Determine the (x, y) coordinate at the center of the cell enclosing the given text.  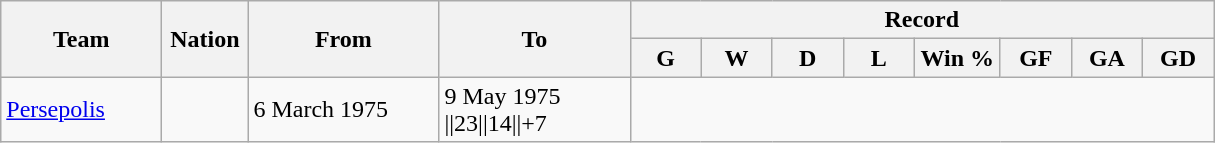
GF (1036, 58)
From (344, 39)
D (808, 58)
W (736, 58)
GA (1106, 58)
GD (1178, 58)
Persepolis (82, 110)
6 March 1975 (344, 110)
Nation (205, 39)
Record (922, 20)
9 May 1975||23||14||+7 (534, 110)
Win % (957, 58)
G (666, 58)
Team (82, 39)
To (534, 39)
L (878, 58)
